Detect which cell encompasses the target text, then output its [x, y] center coordinate. 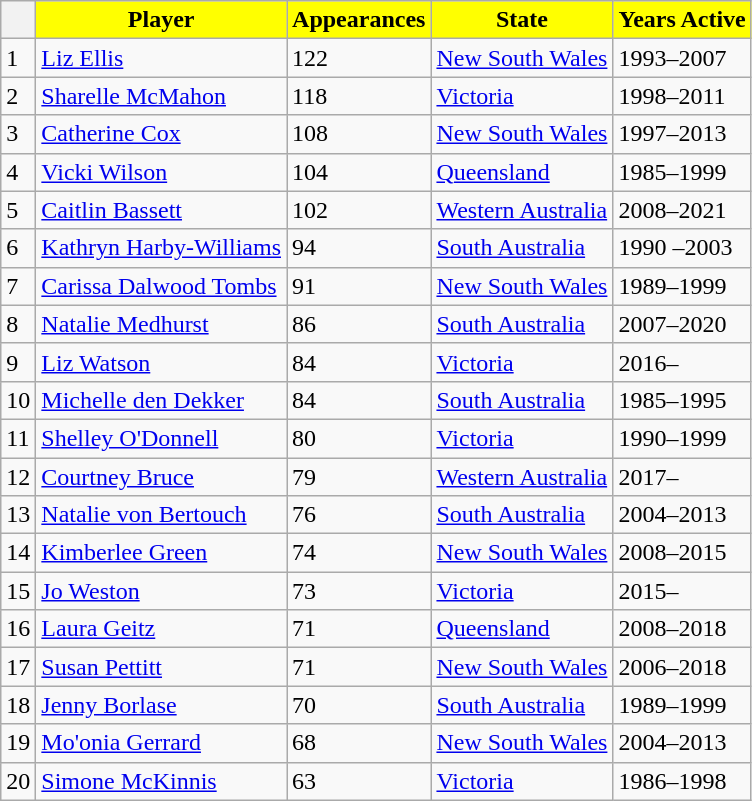
Appearances [359, 20]
12 [18, 477]
76 [359, 515]
Years Active [682, 20]
Natalie von Bertouch [162, 515]
5 [18, 210]
9 [18, 362]
Simone McKinnis [162, 781]
2 [18, 96]
91 [359, 286]
102 [359, 210]
94 [359, 248]
108 [359, 134]
68 [359, 743]
1985–1999 [682, 172]
1985–1995 [682, 400]
1993–2007 [682, 58]
13 [18, 515]
63 [359, 781]
1 [18, 58]
1998–2011 [682, 96]
2006–2018 [682, 667]
10 [18, 400]
20 [18, 781]
Susan Pettitt [162, 667]
Natalie Medhurst [162, 324]
11 [18, 438]
104 [359, 172]
3 [18, 134]
1990 –2003 [682, 248]
Caitlin Bassett [162, 210]
Shelley O'Donnell [162, 438]
4 [18, 172]
Michelle den Dekker [162, 400]
6 [18, 248]
Jo Weston [162, 591]
1997–2013 [682, 134]
19 [18, 743]
18 [18, 705]
8 [18, 324]
Liz Ellis [162, 58]
2016– [682, 362]
79 [359, 477]
Courtney Bruce [162, 477]
70 [359, 705]
Catherine Cox [162, 134]
Vicki Wilson [162, 172]
17 [18, 667]
15 [18, 591]
2008–2015 [682, 553]
2008–2018 [682, 629]
Sharelle McMahon [162, 96]
7 [18, 286]
1990–1999 [682, 438]
Player [162, 20]
1986–1998 [682, 781]
2008–2021 [682, 210]
14 [18, 553]
Kimberlee Green [162, 553]
118 [359, 96]
2015– [682, 591]
Liz Watson [162, 362]
Carissa Dalwood Tombs [162, 286]
122 [359, 58]
Mo'onia Gerrard [162, 743]
80 [359, 438]
2017– [682, 477]
Kathryn Harby-Williams [162, 248]
Jenny Borlase [162, 705]
73 [359, 591]
2007–2020 [682, 324]
Laura Geitz [162, 629]
74 [359, 553]
16 [18, 629]
86 [359, 324]
State [522, 20]
